Identify which cell holds the provided text, then report its (X, Y) central coordinate. 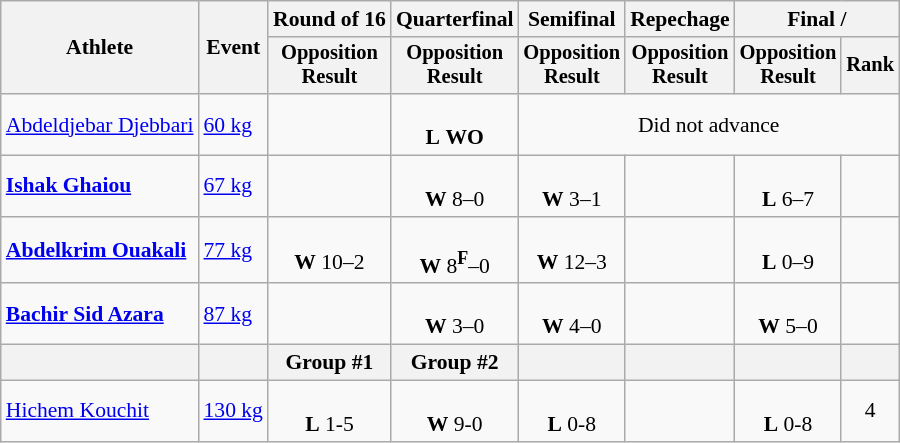
W 12–3 (572, 250)
Ishak Ghaiou (100, 186)
W 8F–0 (455, 250)
Abdeldjebar Djebbari (100, 124)
W 4–0 (572, 314)
Did not advance (709, 124)
Hichem Kouchit (100, 410)
Repechage (680, 19)
L WO (455, 124)
Group #2 (455, 363)
L 0–9 (788, 250)
60 kg (232, 124)
W 9-0 (455, 410)
Final / (817, 19)
130 kg (232, 410)
L 6–7 (788, 186)
L 1-5 (330, 410)
Group #1 (330, 363)
4 (870, 410)
Quarterfinal (455, 19)
87 kg (232, 314)
W 3–0 (455, 314)
W 10–2 (330, 250)
77 kg (232, 250)
W 3–1 (572, 186)
67 kg (232, 186)
W 5–0 (788, 314)
Event (232, 48)
Round of 16 (330, 19)
Rank (870, 66)
Semifinal (572, 19)
Bachir Sid Azara (100, 314)
Abdelkrim Ouakali (100, 250)
Athlete (100, 48)
W 8–0 (455, 186)
